From the cell containing the given text, extract its center point as [x, y] coordinate. 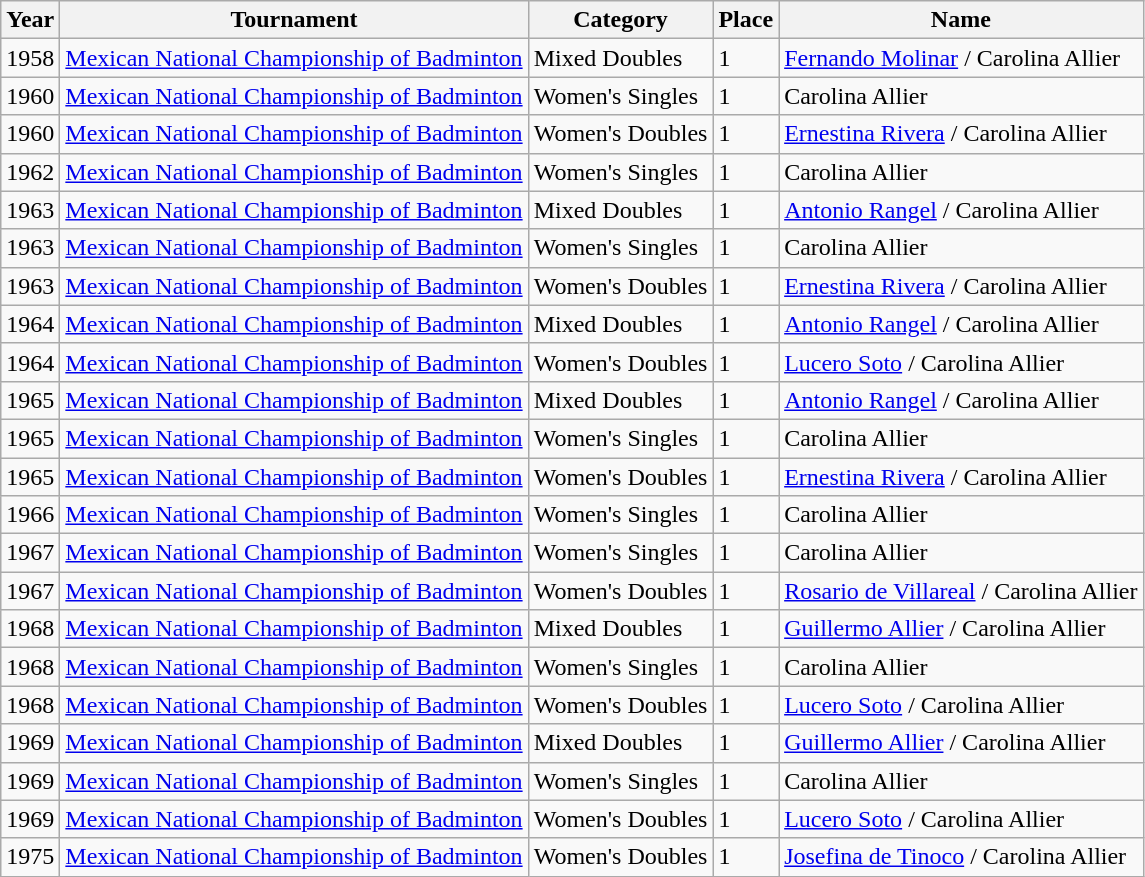
1958 [30, 58]
Year [30, 20]
Fernando Molinar / Carolina Allier [961, 58]
1966 [30, 515]
1962 [30, 172]
Tournament [294, 20]
Rosario de Villareal / Carolina Allier [961, 591]
Josefina de Tinoco / Carolina Allier [961, 857]
Name [961, 20]
Place [746, 20]
1975 [30, 857]
Category [620, 20]
